Extract the (X, Y) coordinate from the center of the cell holding the provided text.  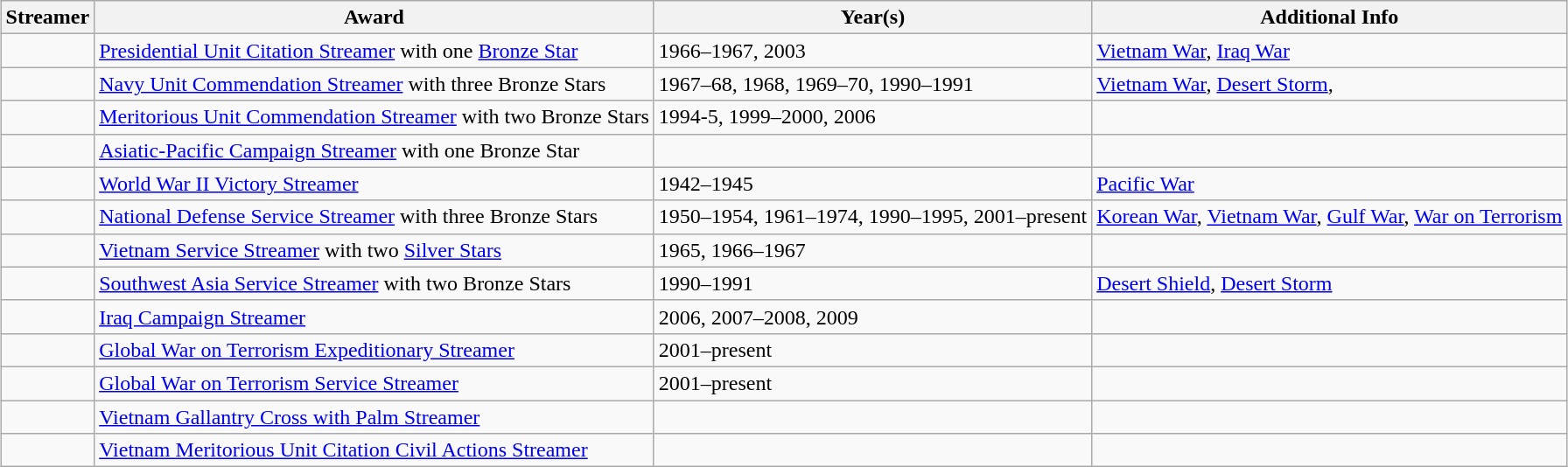
Navy Unit Commendation Streamer with three Bronze Stars (374, 84)
1966–1967, 2003 (872, 51)
National Defense Service Streamer with three Bronze Stars (374, 217)
1950–1954, 1961–1974, 1990–1995, 2001–present (872, 217)
Vietnam War, Iraq War (1330, 51)
Vietnam Service Streamer with two Silver Stars (374, 250)
Streamer (47, 17)
2006, 2007–2008, 2009 (872, 317)
Vietnam Meritorious Unit Citation Civil Actions Streamer (374, 450)
Meritorious Unit Commendation Streamer with two Bronze Stars (374, 117)
Pacific War (1330, 184)
Global War on Terrorism Service Streamer (374, 383)
1994-5, 1999–2000, 2006 (872, 117)
Additional Info (1330, 17)
Desert Shield, Desert Storm (1330, 283)
Southwest Asia Service Streamer with two Bronze Stars (374, 283)
Year(s) (872, 17)
1942–1945 (872, 184)
Iraq Campaign Streamer (374, 317)
Asiatic-Pacific Campaign Streamer with one Bronze Star (374, 150)
World War II Victory Streamer (374, 184)
1967–68, 1968, 1969–70, 1990–1991 (872, 84)
Korean War, Vietnam War, Gulf War, War on Terrorism (1330, 217)
Vietnam War, Desert Storm, (1330, 84)
1990–1991 (872, 283)
1965, 1966–1967 (872, 250)
Global War on Terrorism Expeditionary Streamer (374, 350)
Presidential Unit Citation Streamer with one Bronze Star (374, 51)
Vietnam Gallantry Cross with Palm Streamer (374, 417)
Award (374, 17)
